Scan for the cell matching the given text and deliver its (X, Y) coordinate at center. 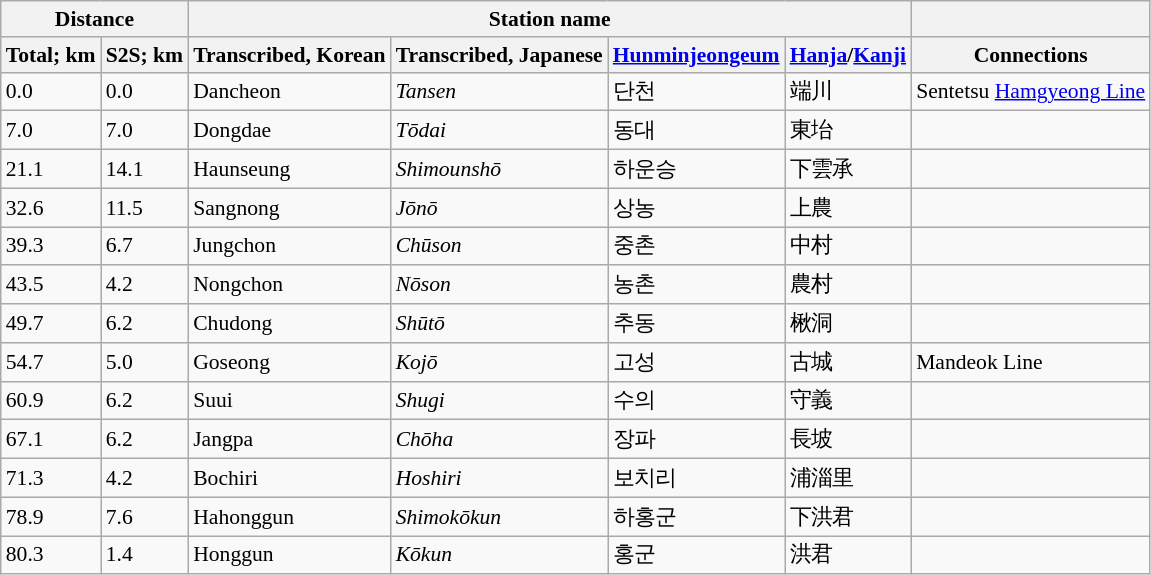
Dongdae (289, 130)
Hunminjeongeum (696, 55)
Mandeok Line (1030, 362)
Jungchon (289, 246)
상농 (696, 208)
端川 (848, 92)
Hahonggun (289, 516)
Dancheon (289, 92)
Suui (289, 400)
14.1 (145, 170)
Hanja/Kanji (848, 55)
農村 (848, 286)
古城 (848, 362)
Tansen (500, 92)
동대 (696, 130)
下洪君 (848, 516)
5.0 (145, 362)
Station name (550, 19)
上農 (848, 208)
守義 (848, 400)
67.1 (51, 440)
Nōson (500, 286)
Kōkun (500, 556)
추동 (696, 324)
71.3 (51, 478)
東坮 (848, 130)
Transcribed, Korean (289, 55)
49.7 (51, 324)
농촌 (696, 286)
Total; km (51, 55)
Chudong (289, 324)
中村 (848, 246)
단천 (696, 92)
Jōnō (500, 208)
Jangpa (289, 440)
Goseong (289, 362)
浦淄里 (848, 478)
7.6 (145, 516)
32.6 (51, 208)
Honggun (289, 556)
Sentetsu Hamgyeong Line (1030, 92)
수의 (696, 400)
21.1 (51, 170)
하홍군 (696, 516)
홍군 (696, 556)
Kojō (500, 362)
Distance (94, 19)
장파 (696, 440)
1.4 (145, 556)
6.7 (145, 246)
Hoshiri (500, 478)
Sangnong (289, 208)
60.9 (51, 400)
하운승 (696, 170)
S2S; km (145, 55)
80.3 (51, 556)
고성 (696, 362)
Nongchon (289, 286)
Chōha (500, 440)
11.5 (145, 208)
長坡 (848, 440)
43.5 (51, 286)
Shugi (500, 400)
Tōdai (500, 130)
Haunseung (289, 170)
Connections (1030, 55)
중촌 (696, 246)
54.7 (51, 362)
楸洞 (848, 324)
78.9 (51, 516)
下雲承 (848, 170)
Shūtō (500, 324)
보치리 (696, 478)
Bochiri (289, 478)
Transcribed, Japanese (500, 55)
洪君 (848, 556)
39.3 (51, 246)
Shimokōkun (500, 516)
Shimounshō (500, 170)
Chūson (500, 246)
